Return (X, Y) of the center of cell containing provided text 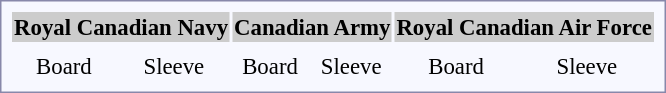
Royal Canadian Air Force (524, 27)
Royal Canadian Navy (122, 27)
Canadian Army (312, 27)
